Extract the [x, y] coordinate from the center of the cell holding the provided text.  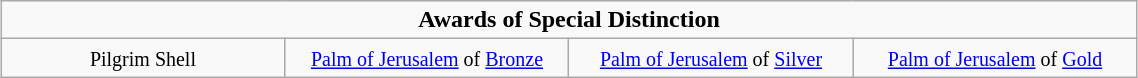
Pilgrim Shell [143, 58]
Palm of Jerusalem of Silver [711, 58]
Palm of Jerusalem of Gold [995, 58]
Awards of Special Distinction [569, 20]
Palm of Jerusalem of Bronze [427, 58]
